Return [x, y] of the center of cell containing provided text 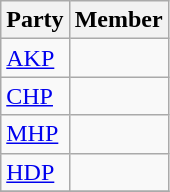
CHP [35, 96]
MHP [35, 134]
AKP [35, 58]
Member [118, 20]
Party [35, 20]
HDP [35, 172]
